Return the (X, Y) coordinate for the center point of the cell that contains the specified text.  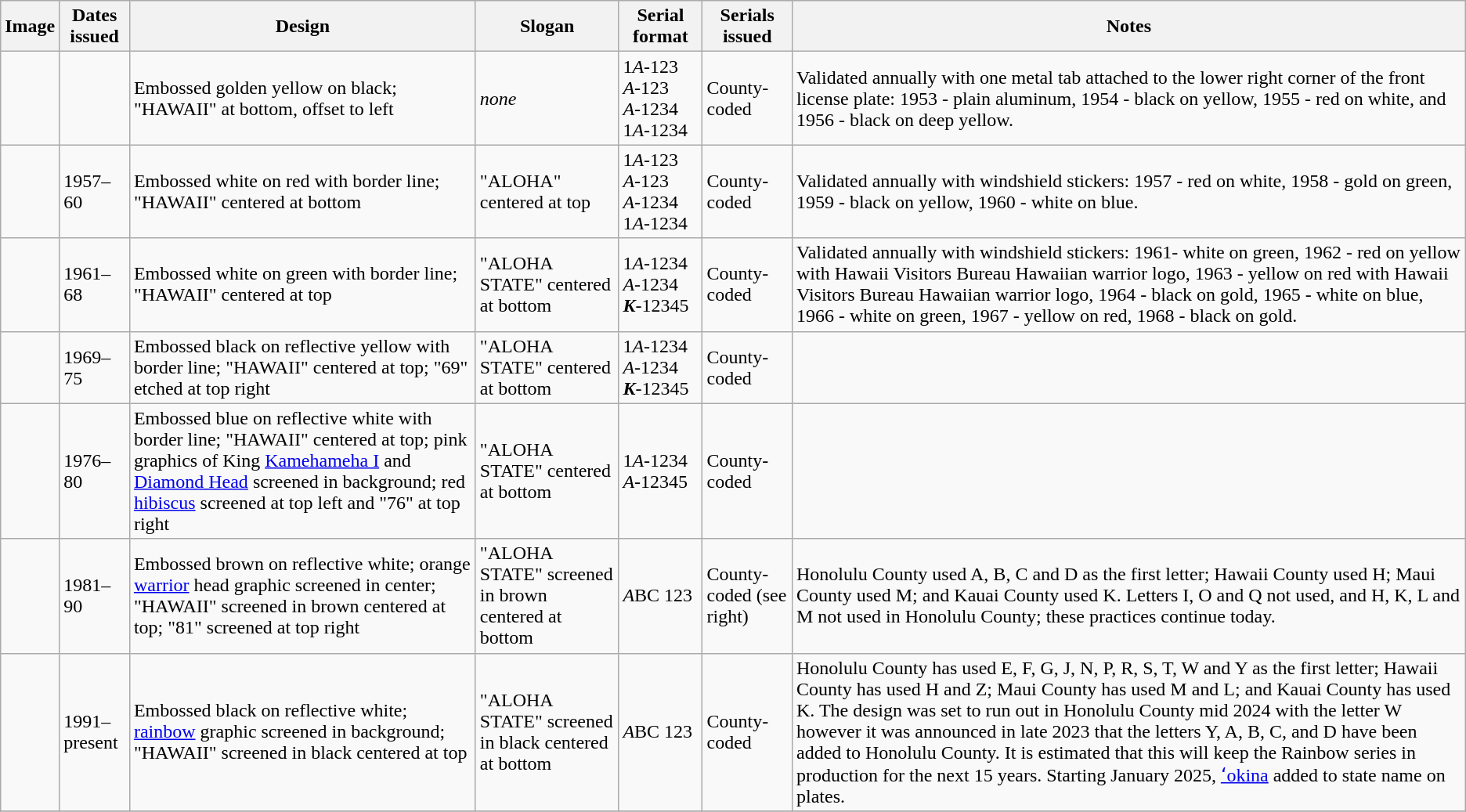
Notes (1128, 27)
Embossed golden yellow on black; "HAWAII" at bottom, offset to left (302, 99)
Slogan (547, 27)
Embossed black on reflective white; rainbow graphic screened in background; "HAWAII" screened in black centered at top (302, 732)
Image (30, 27)
1991–present (95, 732)
Embossed white on green with border line; "HAWAII" centered at top (302, 285)
Serial format (661, 27)
none (547, 99)
1981–90 (95, 596)
Serials issued (747, 27)
Embossed white on red with border line; "HAWAII" centered at bottom (302, 191)
Dates issued (95, 27)
1976–80 (95, 471)
1969–75 (95, 367)
1957–60 (95, 191)
County-coded (see right) (747, 596)
1A-1234A-12345 (661, 471)
"ALOHA STATE" screened in black centered at bottom (547, 732)
Validated annually with windshield stickers: 1957 - red on white, 1958 - gold on green, 1959 - black on yellow, 1960 - white on blue. (1128, 191)
Design (302, 27)
"ALOHA" centered at top (547, 191)
1961–68 (95, 285)
Embossed black on reflective yellow with border line; "HAWAII" centered at top; "69" etched at top right (302, 367)
"ALOHA STATE" screened in brown centered at bottom (547, 596)
